Provide the (X, Y) coordinate of the cell's center where the given text is located.  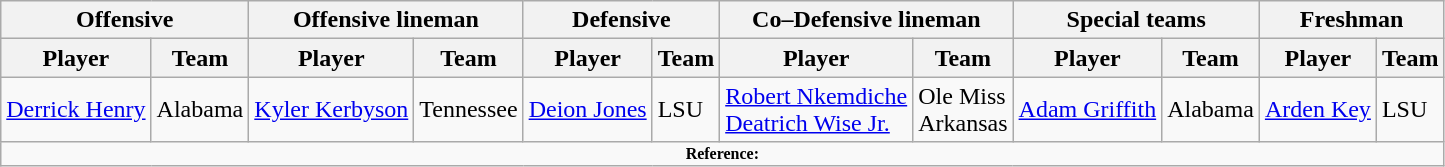
Offensive lineman (386, 20)
Robert NkemdicheDeatrich Wise Jr. (816, 110)
Offensive (125, 20)
Adam Griffith (1088, 110)
Defensive (622, 20)
Tennessee (468, 110)
Ole MissArkansas (963, 110)
Reference: (722, 154)
Special teams (1136, 20)
Kyler Kerbyson (332, 110)
Derrick Henry (76, 110)
Freshman (1352, 20)
Deion Jones (588, 110)
Co–Defensive lineman (866, 20)
Arden Key (1318, 110)
